Extract the [X, Y] coordinate from the center of the cell holding the provided text.  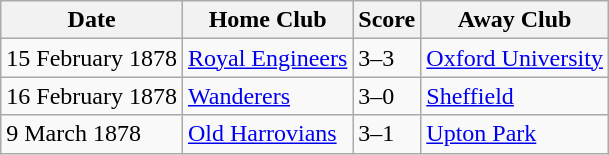
Upton Park [515, 134]
Home Club [267, 20]
Royal Engineers [267, 58]
15 February 1878 [92, 58]
Wanderers [267, 96]
16 February 1878 [92, 96]
Away Club [515, 20]
3–0 [387, 96]
Sheffield [515, 96]
3–3 [387, 58]
Date [92, 20]
3–1 [387, 134]
Old Harrovians [267, 134]
Oxford University [515, 58]
Score [387, 20]
9 March 1878 [92, 134]
